Pinpoint the cell where the given text exists, returning its [X, Y] midpoint coordinate. 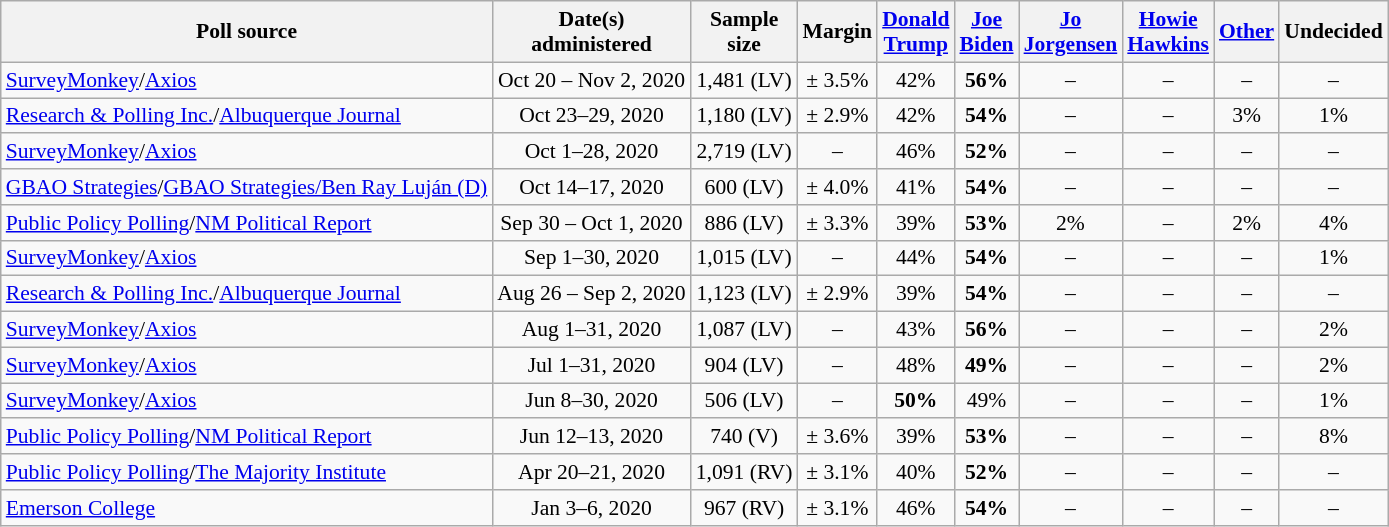
Sep 30 – Oct 1, 2020 [591, 223]
886 (LV) [744, 223]
Poll source [247, 32]
HowieHawkins [1168, 32]
1,481 (LV) [744, 80]
Other [1246, 32]
904 (LV) [744, 365]
40% [916, 472]
Sep 1–30, 2020 [591, 258]
43% [916, 330]
1,123 (LV) [744, 294]
8% [1333, 437]
Jul 1–31, 2020 [591, 365]
Public Policy Polling/The Majority Institute [247, 472]
506 (LV) [744, 401]
Jun 12–13, 2020 [591, 437]
41% [916, 187]
Aug 26 – Sep 2, 2020 [591, 294]
Emerson College [247, 508]
DonaldTrump [916, 32]
2,719 (LV) [744, 152]
Oct 20 – Nov 2, 2020 [591, 80]
Oct 14–17, 2020 [591, 187]
Undecided [1333, 32]
Oct 23–29, 2020 [591, 116]
GBAO Strategies/GBAO Strategies/Ben Ray Luján (D) [247, 187]
1,015 (LV) [744, 258]
1,087 (LV) [744, 330]
Jan 3–6, 2020 [591, 508]
740 (V) [744, 437]
Margin [837, 32]
1,180 (LV) [744, 116]
4% [1333, 223]
± 3.5% [837, 80]
50% [916, 401]
48% [916, 365]
JoeBiden [986, 32]
967 (RV) [744, 508]
Apr 20–21, 2020 [591, 472]
Aug 1–31, 2020 [591, 330]
3% [1246, 116]
Oct 1–28, 2020 [591, 152]
Jun 8–30, 2020 [591, 401]
Samplesize [744, 32]
600 (LV) [744, 187]
± 3.6% [837, 437]
44% [916, 258]
± 3.3% [837, 223]
± 4.0% [837, 187]
1,091 (RV) [744, 472]
Date(s)administered [591, 32]
JoJorgensen [1071, 32]
